Find where the given text appears and provide that cell's center as (x, y) coordinate. 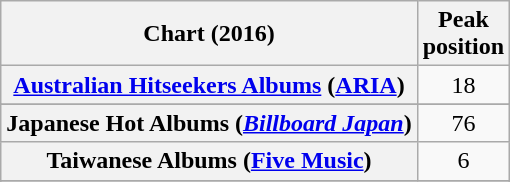
Japanese Hot Albums (Billboard Japan) (209, 123)
76 (463, 123)
Peak position (463, 34)
Australian Hitseekers Albums (ARIA) (209, 85)
Taiwanese Albums (Five Music) (209, 161)
6 (463, 161)
Chart (2016) (209, 34)
18 (463, 85)
